Find where the given text appears and provide that cell's center as (x, y) coordinate. 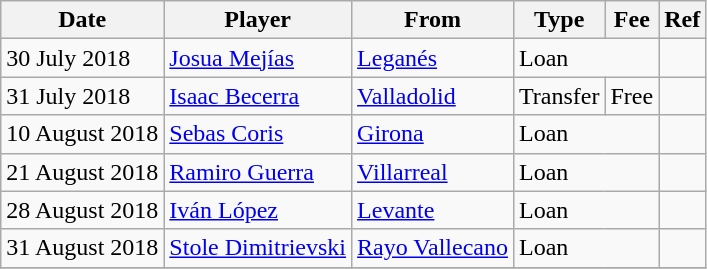
28 August 2018 (82, 210)
Transfer (559, 96)
Iván López (258, 210)
From (433, 20)
Fee (632, 20)
Villarreal (433, 172)
10 August 2018 (82, 134)
Ramiro Guerra (258, 172)
Valladolid (433, 96)
Date (82, 20)
Sebas Coris (258, 134)
Stole Dimitrievski (258, 248)
21 August 2018 (82, 172)
Player (258, 20)
31 July 2018 (82, 96)
Girona (433, 134)
Levante (433, 210)
Ref (682, 20)
Rayo Vallecano (433, 248)
Isaac Becerra (258, 96)
31 August 2018 (82, 248)
Leganés (433, 58)
Free (632, 96)
Josua Mejías (258, 58)
30 July 2018 (82, 58)
Type (559, 20)
